Capture the cell that displays the provided text and extract its (x, y) central coordinate. 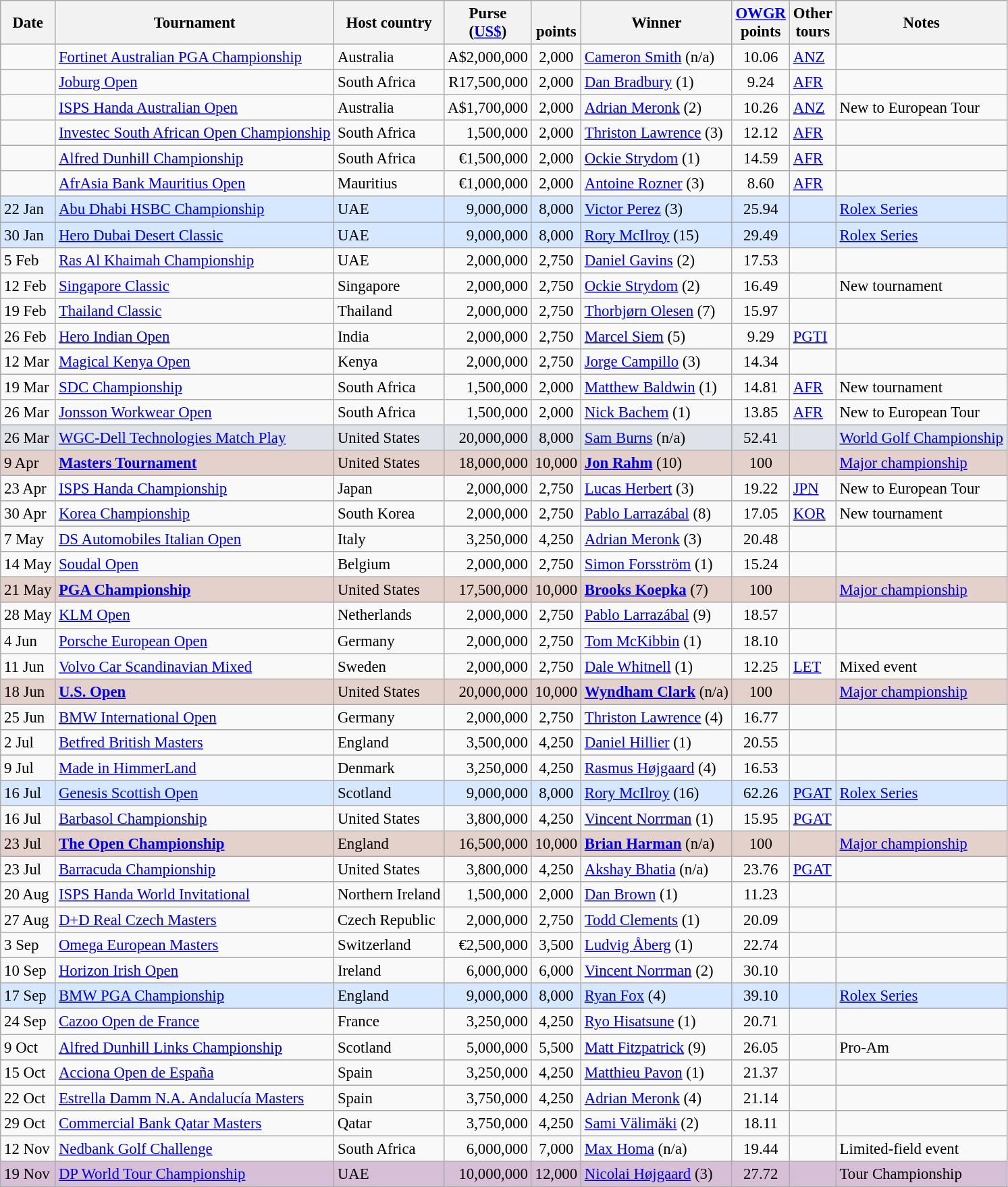
26 Feb (28, 336)
DP World Tour Championship (194, 1174)
12 Nov (28, 1149)
Switzerland (389, 945)
Adrian Meronk (4) (656, 1098)
20.48 (760, 539)
24 Sep (28, 1022)
12.25 (760, 666)
19.22 (760, 489)
Pablo Larrazábal (8) (656, 514)
10.26 (760, 108)
20.09 (760, 920)
22 Oct (28, 1098)
BMW PGA Championship (194, 996)
Pablo Larrazábal (9) (656, 616)
9 Jul (28, 768)
Thorbjørn Olesen (7) (656, 311)
World Golf Championship (921, 438)
3 Sep (28, 945)
15.95 (760, 818)
Jonsson Workwear Open (194, 413)
Sam Burns (n/a) (656, 438)
SDC Championship (194, 387)
Matthew Baldwin (1) (656, 387)
2 Jul (28, 743)
5,500 (556, 1047)
29 Oct (28, 1123)
25.94 (760, 209)
Host country (389, 23)
12 Mar (28, 362)
LET (813, 666)
Hero Dubai Desert Classic (194, 235)
D+D Real Czech Masters (194, 920)
12,000 (556, 1174)
Purse(US$) (488, 23)
Dale Whitnell (1) (656, 666)
21 May (28, 590)
€1,500,000 (488, 159)
€1,000,000 (488, 184)
South Korea (389, 514)
Ryan Fox (4) (656, 996)
Masters Tournament (194, 463)
17,500,000 (488, 590)
India (389, 336)
18.10 (760, 641)
Omega European Masters (194, 945)
Tour Championship (921, 1174)
KOR (813, 514)
10.06 (760, 57)
DS Automobiles Italian Open (194, 539)
A$1,700,000 (488, 108)
Nick Bachem (1) (656, 413)
Pro-Am (921, 1047)
Northern Ireland (389, 895)
Barracuda Championship (194, 870)
Akshay Bhatia (n/a) (656, 870)
Denmark (389, 768)
17.05 (760, 514)
Czech Republic (389, 920)
17.53 (760, 260)
Genesis Scottish Open (194, 793)
Date (28, 23)
30 Apr (28, 514)
JPN (813, 489)
18.11 (760, 1123)
AfrAsia Bank Mauritius Open (194, 184)
Matthieu Pavon (1) (656, 1072)
21.37 (760, 1072)
Antoine Rozner (3) (656, 184)
10 Sep (28, 971)
Thriston Lawrence (4) (656, 717)
5 Feb (28, 260)
Betfred British Masters (194, 743)
18.57 (760, 616)
Thailand Classic (194, 311)
Ludvig Åberg (1) (656, 945)
Jon Rahm (10) (656, 463)
Jorge Campillo (3) (656, 362)
Belgium (389, 564)
Vincent Norrman (2) (656, 971)
Netherlands (389, 616)
25 Jun (28, 717)
Tournament (194, 23)
4 Jun (28, 641)
KLM Open (194, 616)
Todd Clements (1) (656, 920)
26.05 (760, 1047)
27.72 (760, 1174)
PGA Championship (194, 590)
16.49 (760, 286)
15.97 (760, 311)
OWGRpoints (760, 23)
30.10 (760, 971)
9 Oct (28, 1047)
Magical Kenya Open (194, 362)
ISPS Handa World Invitational (194, 895)
Ireland (389, 971)
Ras Al Khaimah Championship (194, 260)
19 Feb (28, 311)
Daniel Gavins (2) (656, 260)
Joburg Open (194, 82)
Kenya (389, 362)
Thriston Lawrence (3) (656, 133)
points (556, 23)
ISPS Handa Australian Open (194, 108)
16.53 (760, 768)
Ryo Hisatsune (1) (656, 1022)
Porsche European Open (194, 641)
19 Mar (28, 387)
29.49 (760, 235)
Volvo Car Scandinavian Mixed (194, 666)
Barbasol Championship (194, 818)
Lucas Herbert (3) (656, 489)
Fortinet Australian PGA Championship (194, 57)
Japan (389, 489)
Cazoo Open de France (194, 1022)
Singapore Classic (194, 286)
28 May (28, 616)
9.29 (760, 336)
7 May (28, 539)
Dan Bradbury (1) (656, 82)
Investec South African Open Championship (194, 133)
Adrian Meronk (2) (656, 108)
Korea Championship (194, 514)
14 May (28, 564)
Alfred Dunhill Championship (194, 159)
15.24 (760, 564)
Daniel Hillier (1) (656, 743)
Horizon Irish Open (194, 971)
€2,500,000 (488, 945)
Thailand (389, 311)
Rasmus Højgaard (4) (656, 768)
Rory McIlroy (16) (656, 793)
Tom McKibbin (1) (656, 641)
Simon Forsström (1) (656, 564)
14.34 (760, 362)
Brian Harman (n/a) (656, 844)
16.77 (760, 717)
Victor Perez (3) (656, 209)
Adrian Meronk (3) (656, 539)
Estrella Damm N.A. Andalucía Masters (194, 1098)
9.24 (760, 82)
Wyndham Clark (n/a) (656, 691)
8.60 (760, 184)
Dan Brown (1) (656, 895)
14.81 (760, 387)
16,500,000 (488, 844)
Max Homa (n/a) (656, 1149)
19.44 (760, 1149)
PGTI (813, 336)
52.41 (760, 438)
Nedbank Golf Challenge (194, 1149)
Mixed event (921, 666)
Sami Välimäki (2) (656, 1123)
Qatar (389, 1123)
22 Jan (28, 209)
A$2,000,000 (488, 57)
Made in HimmerLand (194, 768)
France (389, 1022)
17 Sep (28, 996)
Notes (921, 23)
3,500,000 (488, 743)
Alfred Dunhill Links Championship (194, 1047)
Othertours (813, 23)
23 Apr (28, 489)
10,000,000 (488, 1174)
Rory McIlroy (15) (656, 235)
12 Feb (28, 286)
Winner (656, 23)
20 Aug (28, 895)
Singapore (389, 286)
U.S. Open (194, 691)
ISPS Handa Championship (194, 489)
Marcel Siem (5) (656, 336)
11 Jun (28, 666)
6,000 (556, 971)
39.10 (760, 996)
Mauritius (389, 184)
5,000,000 (488, 1047)
Matt Fitzpatrick (9) (656, 1047)
Nicolai Højgaard (3) (656, 1174)
22.74 (760, 945)
18,000,000 (488, 463)
3,500 (556, 945)
9 Apr (28, 463)
27 Aug (28, 920)
Cameron Smith (n/a) (656, 57)
30 Jan (28, 235)
13.85 (760, 413)
BMW International Open (194, 717)
Ockie Strydom (2) (656, 286)
19 Nov (28, 1174)
Sweden (389, 666)
23.76 (760, 870)
Acciona Open de España (194, 1072)
11.23 (760, 895)
Ockie Strydom (1) (656, 159)
Brooks Koepka (7) (656, 590)
Limited-field event (921, 1149)
14.59 (760, 159)
18 Jun (28, 691)
Commercial Bank Qatar Masters (194, 1123)
20.71 (760, 1022)
20.55 (760, 743)
WGC-Dell Technologies Match Play (194, 438)
Soudal Open (194, 564)
62.26 (760, 793)
Abu Dhabi HSBC Championship (194, 209)
7,000 (556, 1149)
Hero Indian Open (194, 336)
The Open Championship (194, 844)
R17,500,000 (488, 82)
21.14 (760, 1098)
12.12 (760, 133)
Vincent Norrman (1) (656, 818)
15 Oct (28, 1072)
Italy (389, 539)
